From the cell containing the given text, extract its center point as (x, y) coordinate. 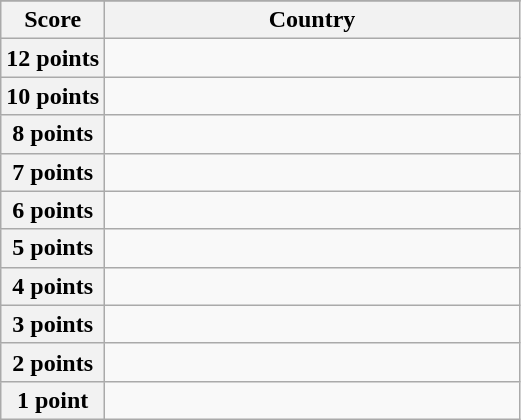
8 points (53, 134)
Country (312, 20)
10 points (53, 96)
4 points (53, 286)
1 point (53, 400)
2 points (53, 362)
3 points (53, 324)
6 points (53, 210)
7 points (53, 172)
Score (53, 20)
12 points (53, 58)
5 points (53, 248)
